Locate the cell with the specified text and output its (X, Y) center coordinate. 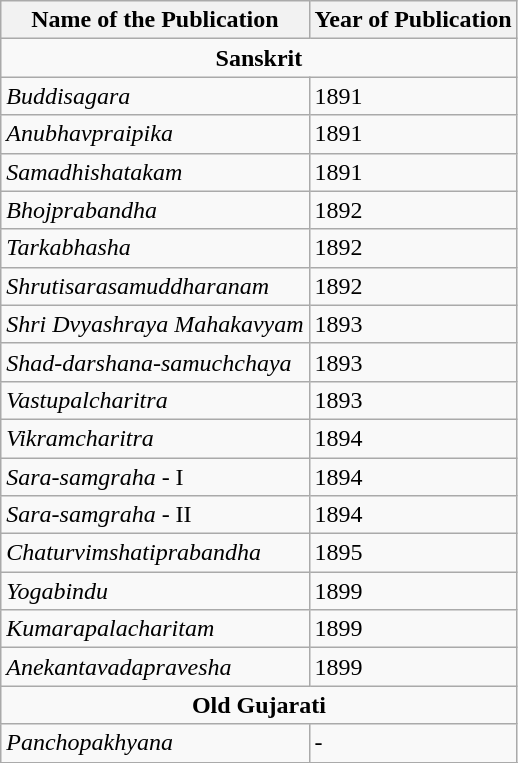
Year of Publication (413, 20)
- (413, 743)
Tarkabhasha (155, 248)
Buddisagara (155, 96)
Sara-samgraha - I (155, 477)
Shrutisarasamuddharanam (155, 286)
Samadhishatakam (155, 172)
Kumarapalacharitam (155, 629)
Bhojprabandha (155, 210)
Sanskrit (259, 58)
Yogabindu (155, 591)
Shad-darshana-samuchchaya (155, 362)
Name of the Publication (155, 20)
Vikramcharitra (155, 438)
Old Gujarati (259, 705)
Anekantavadapravesha (155, 667)
1895 (413, 553)
Anubhavpraipika (155, 134)
Shri Dvyashraya Mahakavyam (155, 324)
Panchopakhyana (155, 743)
Vastupalcharitra (155, 400)
Chaturvimshatiprabandha (155, 553)
Sara-samgraha - II (155, 515)
